Scan for the cell matching the given text and deliver its (x, y) coordinate at center. 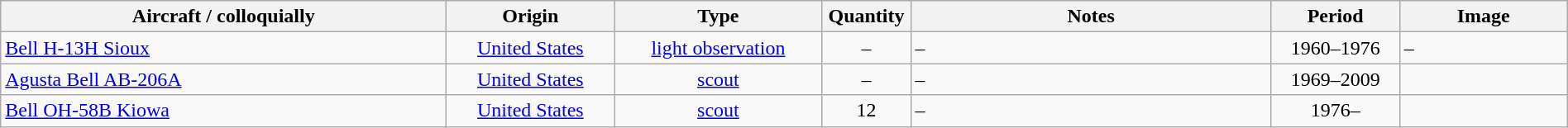
Notes (1091, 17)
1976– (1335, 111)
Period (1335, 17)
12 (867, 111)
1969–2009 (1335, 79)
Quantity (867, 17)
light observation (718, 48)
Image (1484, 17)
Bell OH-58B Kiowa (223, 111)
Origin (531, 17)
1960–1976 (1335, 48)
Bell H-13H Sioux (223, 48)
Type (718, 17)
Aircraft / colloquially (223, 17)
Agusta Bell AB-206A (223, 79)
